Scan for the cell matching the given text and deliver its (x, y) coordinate at center. 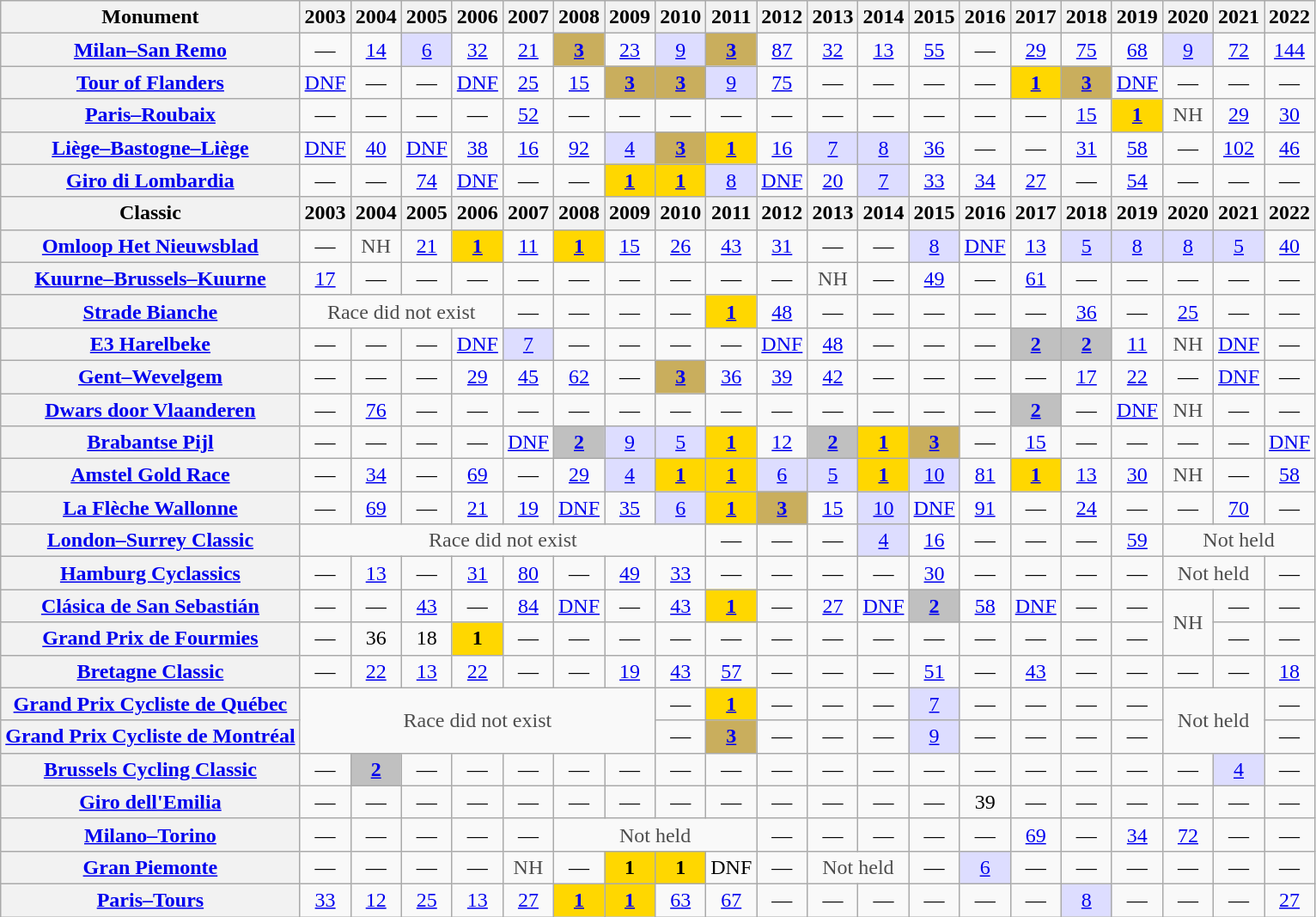
91 (984, 508)
Clásica de San Sebastián (150, 606)
87 (782, 50)
46 (1290, 148)
70 (1239, 508)
Hamburg Cyclassics (150, 573)
Grand Prix Cycliste de Québec (150, 704)
Tour of Flanders (150, 83)
62 (579, 376)
Gran Piemonte (150, 867)
Classic (150, 213)
144 (1290, 50)
14 (376, 50)
81 (984, 475)
68 (1137, 50)
57 (732, 671)
42 (833, 376)
Brussels Cycling Classic (150, 769)
Paris–Roubaix (150, 115)
102 (1239, 148)
52 (527, 115)
Bretagne Classic (150, 671)
24 (1086, 508)
Strade Bianche (150, 311)
Gent–Wevelgem (150, 376)
54 (1137, 180)
London–Surrey Classic (150, 541)
35 (631, 508)
La Flèche Wallonne (150, 508)
Grand Prix de Fourmies (150, 639)
Brabantse Pijl (150, 443)
Giro di Lombardia (150, 180)
Milano–Torino (150, 834)
59 (1137, 541)
20 (833, 180)
61 (1036, 278)
84 (527, 606)
Amstel Gold Race (150, 475)
67 (732, 900)
Grand Prix Cycliste de Montréal (150, 737)
Giro dell'Emilia (150, 802)
55 (935, 50)
76 (376, 410)
38 (478, 148)
Milan–San Remo (150, 50)
92 (579, 148)
Kuurne–Brussels–Kuurne (150, 278)
Dwars door Vlaanderen (150, 410)
Monument (150, 17)
74 (426, 180)
63 (680, 900)
80 (527, 573)
Paris–Tours (150, 900)
45 (527, 376)
26 (680, 246)
Liège–Bastogne–Liège (150, 148)
Omloop Het Nieuwsblad (150, 246)
E3 Harelbeke (150, 344)
51 (935, 671)
23 (631, 50)
